Capture the cell that displays the provided text and extract its (x, y) central coordinate. 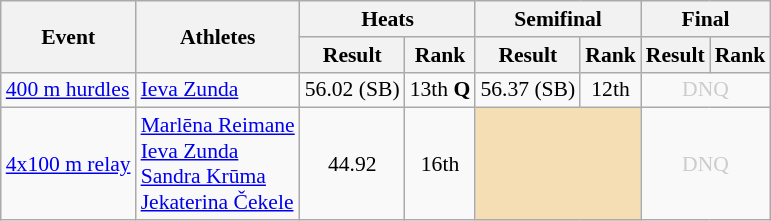
Semifinal (558, 19)
4x100 m relay (68, 164)
400 m hurdles (68, 90)
13th Q (440, 90)
Athletes (218, 36)
56.02 (SB) (352, 90)
Final (706, 19)
Marlēna Reimane Ieva Zunda Sandra Krūma Jekaterina Čekele (218, 164)
Heats (388, 19)
44.92 (352, 164)
Event (68, 36)
16th (440, 164)
56.37 (SB) (528, 90)
12th (610, 90)
Ieva Zunda (218, 90)
